From the cell containing the given text, extract its center point as (x, y) coordinate. 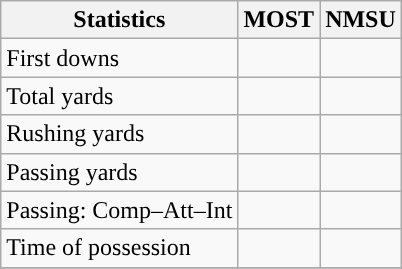
Time of possession (120, 248)
Passing: Comp–Att–Int (120, 210)
Passing yards (120, 172)
Rushing yards (120, 134)
First downs (120, 58)
NMSU (361, 20)
Total yards (120, 96)
Statistics (120, 20)
MOST (279, 20)
